Search for the cell housing the specified text and yield its [x, y] center coordinate. 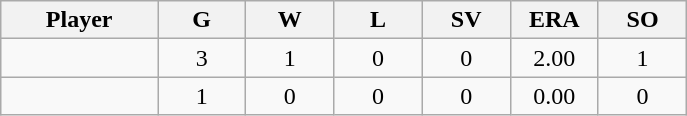
ERA [554, 20]
0.00 [554, 96]
2.00 [554, 58]
SO [642, 20]
3 [202, 58]
Player [80, 20]
L [378, 20]
G [202, 20]
W [290, 20]
SV [466, 20]
